Identify which cell holds the provided text, then report its (X, Y) central coordinate. 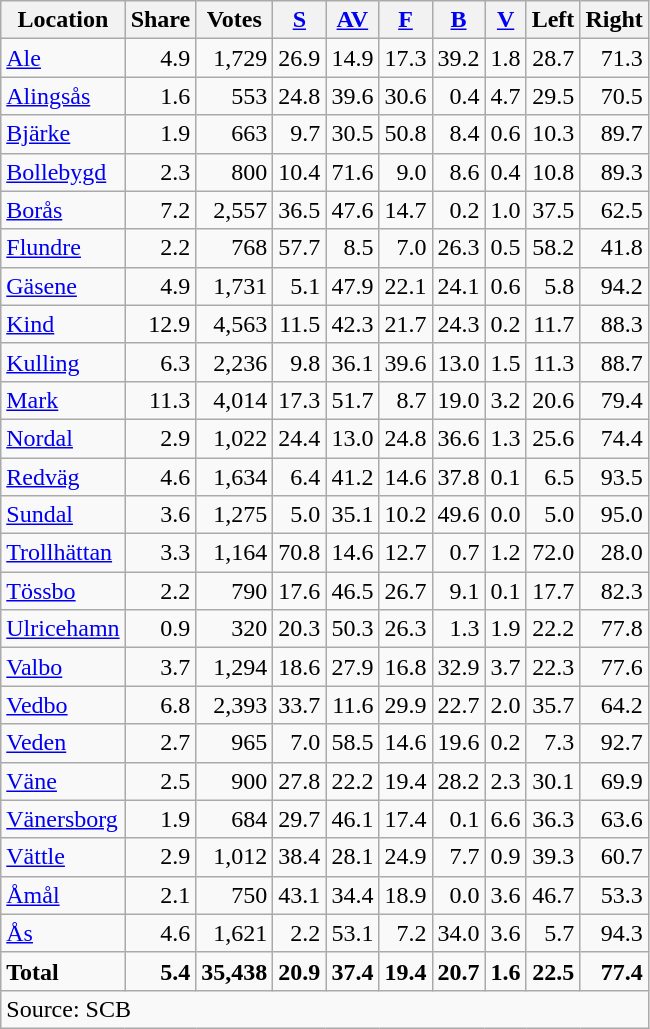
27.8 (300, 781)
663 (234, 134)
18.9 (406, 895)
12.9 (160, 324)
69.9 (614, 781)
22.1 (406, 286)
Right (614, 20)
Väne (63, 781)
58.2 (553, 248)
53.3 (614, 895)
29.5 (553, 96)
77.6 (614, 667)
B (458, 20)
9.1 (458, 591)
2.0 (506, 705)
89.7 (614, 134)
50.3 (352, 629)
33.7 (300, 705)
9.8 (300, 362)
1,731 (234, 286)
4,563 (234, 324)
77.8 (614, 629)
42.3 (352, 324)
11.5 (300, 324)
35,438 (234, 971)
Ulricehamn (63, 629)
8.7 (406, 400)
74.4 (614, 438)
Source: SCB (325, 1009)
768 (234, 248)
Ale (63, 58)
30.1 (553, 781)
Mark (63, 400)
36.6 (458, 438)
Flundre (63, 248)
8.5 (352, 248)
4.7 (506, 96)
Tössbo (63, 591)
22.7 (458, 705)
20.6 (553, 400)
Gäsene (63, 286)
Nordal (63, 438)
9.0 (406, 172)
70.5 (614, 96)
7.3 (553, 743)
800 (234, 172)
24.4 (300, 438)
553 (234, 96)
32.9 (458, 667)
1.0 (506, 210)
36.1 (352, 362)
Sundal (63, 515)
1,634 (234, 477)
37.4 (352, 971)
89.3 (614, 172)
1,621 (234, 933)
10.3 (553, 134)
18.6 (300, 667)
F (406, 20)
35.1 (352, 515)
19.6 (458, 743)
Vänersborg (63, 819)
50.8 (406, 134)
88.7 (614, 362)
6.3 (160, 362)
43.1 (300, 895)
2,236 (234, 362)
4,014 (234, 400)
6.5 (553, 477)
2.5 (160, 781)
60.7 (614, 857)
58.5 (352, 743)
29.7 (300, 819)
62.5 (614, 210)
20.9 (300, 971)
Kind (63, 324)
77.4 (614, 971)
70.8 (300, 553)
0.7 (458, 553)
Alingsås (63, 96)
S (300, 20)
25.6 (553, 438)
28.1 (352, 857)
26.7 (406, 591)
2,557 (234, 210)
2.1 (160, 895)
28.7 (553, 58)
36.5 (300, 210)
8.4 (458, 134)
94.3 (614, 933)
24.3 (458, 324)
34.0 (458, 933)
Kulling (63, 362)
5.1 (300, 286)
51.7 (352, 400)
6.6 (506, 819)
57.7 (300, 248)
Total (63, 971)
Borås (63, 210)
24.1 (458, 286)
10.2 (406, 515)
46.5 (352, 591)
38.4 (300, 857)
22.5 (553, 971)
64.2 (614, 705)
63.6 (614, 819)
29.9 (406, 705)
14.7 (406, 210)
30.5 (352, 134)
Veden (63, 743)
750 (234, 895)
1,164 (234, 553)
71.3 (614, 58)
10.8 (553, 172)
47.9 (352, 286)
24.9 (406, 857)
17.4 (406, 819)
21.7 (406, 324)
46.1 (352, 819)
26.9 (300, 58)
39.3 (553, 857)
9.7 (300, 134)
11.7 (553, 324)
20.7 (458, 971)
34.4 (352, 895)
7.7 (458, 857)
94.2 (614, 286)
2,393 (234, 705)
6.4 (300, 477)
Votes (234, 20)
10.4 (300, 172)
Vedbo (63, 705)
1,022 (234, 438)
95.0 (614, 515)
790 (234, 591)
Left (553, 20)
1.2 (506, 553)
11.6 (352, 705)
Vättle (63, 857)
47.6 (352, 210)
Share (160, 20)
41.8 (614, 248)
30.6 (406, 96)
36.3 (553, 819)
37.8 (458, 477)
900 (234, 781)
22.3 (553, 667)
46.7 (553, 895)
6.8 (160, 705)
17.7 (553, 591)
12.7 (406, 553)
5.4 (160, 971)
V (506, 20)
AV (352, 20)
2.7 (160, 743)
20.3 (300, 629)
1,294 (234, 667)
1,012 (234, 857)
5.8 (553, 286)
27.9 (352, 667)
Åmål (63, 895)
28.0 (614, 553)
49.6 (458, 515)
41.2 (352, 477)
3.3 (160, 553)
965 (234, 743)
Ås (63, 933)
Location (63, 20)
19.0 (458, 400)
39.2 (458, 58)
320 (234, 629)
Bjärke (63, 134)
Bollebygd (63, 172)
37.5 (553, 210)
14.9 (352, 58)
1.8 (506, 58)
16.8 (406, 667)
88.3 (614, 324)
71.6 (352, 172)
1,275 (234, 515)
35.7 (553, 705)
72.0 (553, 553)
5.7 (553, 933)
8.6 (458, 172)
684 (234, 819)
93.5 (614, 477)
1,729 (234, 58)
Redväg (63, 477)
28.2 (458, 781)
92.7 (614, 743)
17.6 (300, 591)
0.5 (506, 248)
Trollhättan (63, 553)
82.3 (614, 591)
Valbo (63, 667)
1.5 (506, 362)
79.4 (614, 400)
3.2 (506, 400)
53.1 (352, 933)
